Pinpoint the cell where the given text exists, returning its (X, Y) midpoint coordinate. 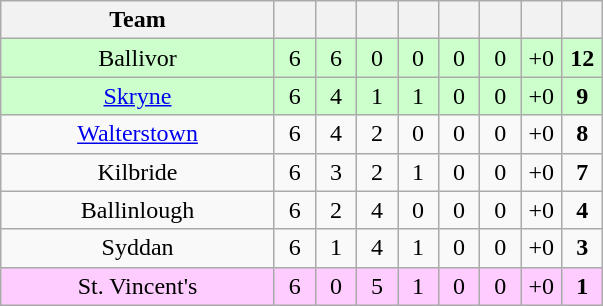
Ballivor (138, 58)
9 (582, 96)
8 (582, 134)
Kilbride (138, 172)
Syddan (138, 248)
5 (376, 286)
St. Vincent's (138, 286)
12 (582, 58)
Ballinlough (138, 210)
7 (582, 172)
Skryne (138, 96)
Team (138, 20)
Walterstown (138, 134)
